Detect which cell encompasses the target text, then output its (x, y) center coordinate. 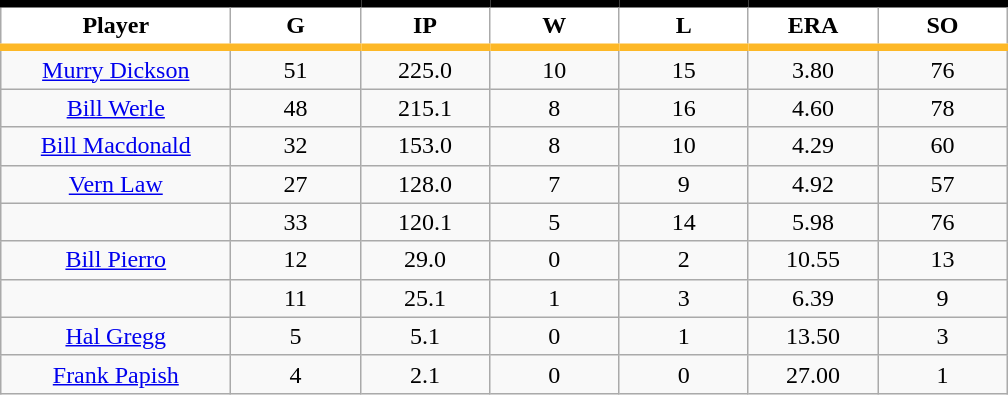
Vern Law (116, 184)
225.0 (424, 68)
78 (942, 108)
4 (296, 374)
Bill Werle (116, 108)
57 (942, 184)
4.92 (812, 184)
215.1 (424, 108)
12 (296, 260)
32 (296, 146)
Player (116, 26)
2 (684, 260)
ERA (812, 26)
13 (942, 260)
60 (942, 146)
25.1 (424, 298)
6.39 (812, 298)
3.80 (812, 68)
5.98 (812, 222)
15 (684, 68)
7 (554, 184)
Hal Gregg (116, 336)
153.0 (424, 146)
14 (684, 222)
51 (296, 68)
11 (296, 298)
48 (296, 108)
27 (296, 184)
10.55 (812, 260)
33 (296, 222)
128.0 (424, 184)
16 (684, 108)
Bill Pierro (116, 260)
SO (942, 26)
W (554, 26)
27.00 (812, 374)
2.1 (424, 374)
G (296, 26)
4.29 (812, 146)
Murry Dickson (116, 68)
5.1 (424, 336)
Bill Macdonald (116, 146)
L (684, 26)
29.0 (424, 260)
13.50 (812, 336)
4.60 (812, 108)
IP (424, 26)
Frank Papish (116, 374)
120.1 (424, 222)
